Find where the given text appears and provide that cell's center as [X, Y] coordinate. 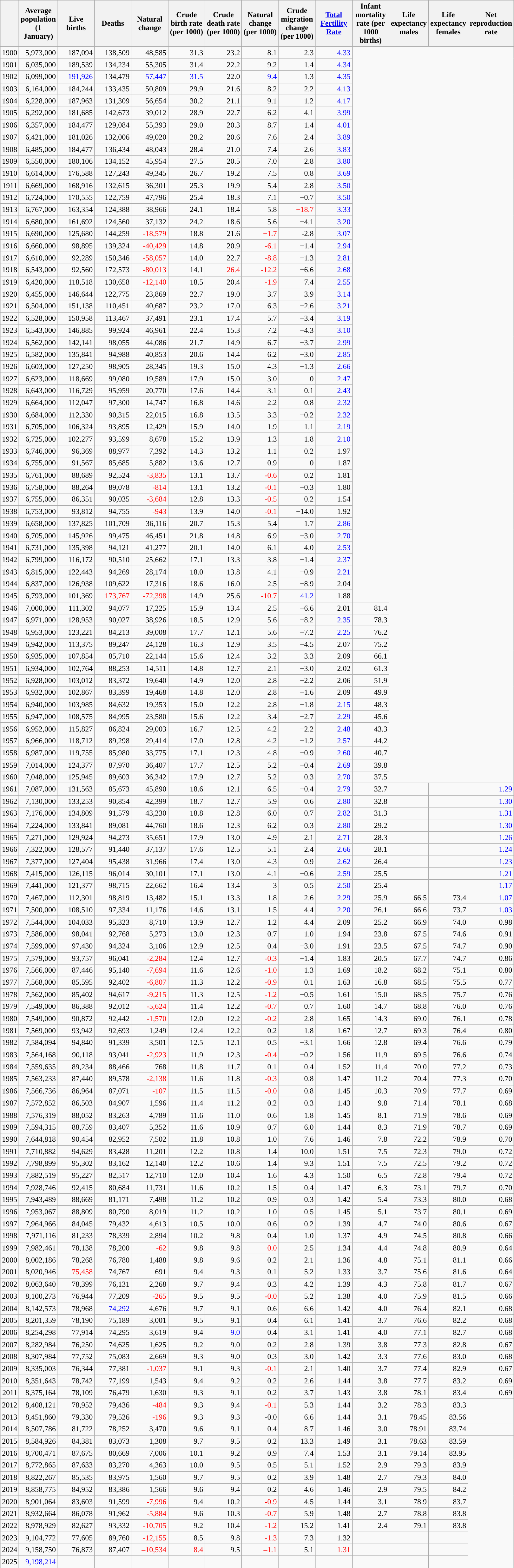
22,144 [150, 656]
2.10 [334, 439]
2015 [10, 1441]
112,047 [76, 403]
91,567 [76, 463]
75,189 [113, 1320]
4,676 [150, 1308]
6,099,000 [38, 77]
22.4 [187, 330]
2.99 [334, 342]
1947 [10, 620]
1906 [10, 125]
13.5 [223, 415]
2020 [10, 1501]
93,332 [113, 1525]
1.24 [491, 850]
8,678 [150, 439]
1925 [10, 354]
57,447 [150, 77]
−2.6 [297, 306]
−3.4 [297, 318]
2,669 [150, 1357]
99,924 [113, 330]
−3.7 [297, 342]
93,757 [76, 958]
2.06 [334, 680]
7,579,000 [38, 958]
22.2 [223, 65]
81,233 [76, 1236]
90,027 [113, 620]
83.9 [448, 1465]
2.57 [334, 741]
76,479 [113, 1393]
118,712 [76, 741]
7,982,461 [38, 1248]
77,752 [76, 1357]
6,767,000 [38, 210]
77.1 [409, 1332]
49.9 [371, 692]
Crude migration change (per 1000) [297, 23]
89,081 [113, 825]
8,307,984 [38, 1357]
75.8 [409, 1284]
40,687 [150, 306]
7,130,000 [38, 801]
38,926 [150, 620]
7,563,233 [38, 1079]
6,746,000 [38, 451]
1973 [10, 934]
90,510 [113, 560]
138,509 [113, 53]
30.2 [187, 101]
77,914 [76, 1332]
45.6 [371, 717]
67.7 [409, 958]
127,404 [76, 862]
85,402 [76, 994]
129,924 [76, 837]
1929 [10, 403]
89,078 [113, 487]
84,213 [113, 632]
1.66 [334, 1043]
-2,923 [150, 1055]
19,589 [150, 378]
7,006 [150, 1453]
1,543 [150, 1381]
2,268 [150, 1284]
81.7 [448, 1284]
88,253 [113, 668]
48,043 [150, 149]
2004 [10, 1308]
135,841 [76, 354]
41.2 [297, 596]
83.59 [448, 1441]
74,625 [113, 1345]
124,560 [113, 222]
93,942 [76, 1031]
6,934,000 [38, 668]
93,599 [113, 439]
−4.5 [297, 644]
18.4 [223, 210]
1911 [10, 186]
1957 [10, 741]
14,511 [150, 668]
48.3 [371, 705]
94,324 [113, 946]
1.87 [334, 463]
1976 [10, 970]
2011 [10, 1393]
73.4 [448, 898]
11,176 [150, 910]
7,576,319 [38, 1115]
−8.9 [297, 584]
3.5 [260, 644]
81.4 [371, 608]
1933 [10, 451]
-80,013 [150, 270]
1944 [10, 584]
1989 [10, 1127]
7,568,000 [38, 982]
86,388 [76, 1007]
6,837,000 [38, 584]
80,669 [113, 1453]
21.8 [187, 535]
1955 [10, 717]
7,971,116 [38, 1236]
1987 [10, 1103]
6,623,000 [38, 378]
136,434 [113, 149]
2016 [10, 1453]
69.4 [409, 1043]
78.6 [448, 1115]
79,436 [113, 1405]
95,140 [113, 970]
75.5 [448, 982]
1962 [10, 801]
25.5 [371, 874]
101,709 [113, 523]
116,172 [76, 560]
1982 [10, 1043]
-2.8 [297, 234]
1.37 [334, 1236]
88,264 [76, 487]
6,610,000 [38, 258]
-0.4 [260, 1055]
7,798,899 [38, 1164]
97,334 [113, 910]
142,141 [76, 342]
−7.2 [297, 632]
6,690,000 [38, 234]
6,420,000 [38, 282]
128,953 [76, 620]
13.6 [187, 463]
83,407 [113, 1127]
Crude death rate (per 1000) [223, 23]
5.3 [297, 1405]
94,629 [76, 1151]
168,916 [76, 186]
1.32 [334, 1538]
13.7 [223, 475]
3.89 [334, 137]
2003 [10, 1296]
4,363 [150, 1465]
70.0 [409, 1067]
144,259 [113, 234]
25.2 [371, 922]
69.3 [409, 1031]
92,012 [113, 1007]
7,224,000 [38, 825]
94,755 [113, 511]
127,243 [113, 173]
75.7 [448, 994]
1920 [10, 294]
90,872 [76, 1019]
−4.1 [297, 222]
2.21 [334, 572]
27.5 [187, 161]
131,309 [113, 101]
76,873 [76, 1550]
1,566 [150, 1489]
51.9 [371, 680]
2.50 [334, 886]
1907 [10, 137]
80.1 [448, 1212]
75.9 [409, 1296]
80.6 [448, 1224]
−1.2 [297, 741]
66.9 [409, 922]
8,063,640 [38, 1284]
129,084 [113, 125]
36,116 [150, 523]
1912 [10, 198]
95,227 [76, 1176]
1.26 [491, 837]
1,596 [150, 1103]
-9,215 [150, 994]
72.5 [409, 1164]
7,710,882 [38, 1151]
56,654 [150, 101]
131,563 [76, 789]
1980 [10, 1019]
1961 [10, 789]
96,041 [113, 958]
176,588 [76, 173]
37.5 [371, 777]
-5,884 [150, 1513]
74,295 [113, 1332]
82.8 [448, 1345]
7,498 [150, 1200]
6,658,000 [38, 523]
1.36 [334, 1260]
75,083 [113, 1357]
-2,284 [150, 958]
−18.7 [297, 210]
2.81 [334, 258]
87,071 [113, 1091]
2.85 [334, 354]
3.20 [334, 222]
83,162 [113, 1164]
78.8 [409, 1513]
1998 [10, 1236]
2.15 [334, 705]
7,544,000 [38, 922]
81,171 [113, 1200]
7,271,000 [38, 837]
6,603,000 [38, 366]
1979 [10, 1007]
18.2 [371, 970]
88,052 [76, 1115]
86,824 [113, 729]
4.7 [371, 1224]
145,926 [76, 535]
2009 [10, 1369]
128,577 [76, 850]
18.7 [187, 801]
1956 [10, 729]
89,603 [113, 777]
7,562,000 [38, 994]
22.0 [223, 77]
8,822,267 [38, 1477]
7,943,489 [38, 1200]
12.6 [223, 970]
2.07 [334, 644]
8,978,929 [38, 1525]
1909 [10, 161]
28.9 [187, 113]
84,907 [113, 1103]
75.6 [409, 1272]
1928 [10, 391]
691 [150, 1272]
90,315 [113, 415]
87,440 [76, 1079]
4.01 [334, 125]
1932 [10, 439]
-1,037 [150, 1369]
2014 [10, 1429]
4.33 [334, 53]
0.73 [491, 1067]
134,479 [113, 77]
1918 [10, 270]
−1.6 [297, 692]
1952 [10, 680]
125,680 [76, 234]
3,501 [150, 1043]
49,020 [150, 137]
37,491 [150, 318]
118,669 [76, 378]
1,625 [150, 1345]
32.7 [371, 789]
28,345 [150, 366]
28.3 [371, 837]
163,354 [76, 210]
23.5 [371, 946]
20.4 [223, 282]
3.99 [334, 113]
3.4 [260, 717]
44.2 [371, 741]
6,987,000 [38, 753]
70.4 [409, 1079]
61.3 [371, 668]
2.25 [334, 632]
82.2 [448, 1320]
6,793,000 [38, 596]
20.9 [223, 246]
81.1 [448, 1260]
22,662 [150, 886]
26.1 [371, 910]
2.60 [334, 753]
76,944 [76, 1296]
98,715 [113, 886]
134,809 [76, 813]
8,002,186 [38, 1260]
19.0 [223, 294]
2.01 [334, 608]
39.8 [371, 765]
1.49 [334, 1441]
85,710 [113, 656]
6,724,000 [38, 198]
97,430 [76, 946]
80.9 [448, 1248]
91,579 [113, 813]
81,722 [76, 1429]
66.5 [409, 898]
1988 [10, 1115]
-1.3 [260, 1538]
1.69 [334, 970]
134,234 [113, 65]
8,100,273 [38, 1296]
1.07 [491, 898]
22,015 [150, 415]
-3,835 [150, 475]
6,035,000 [38, 65]
80,684 [113, 1188]
112,330 [76, 415]
151,138 [76, 306]
45,954 [150, 161]
76,131 [113, 1284]
93,812 [76, 511]
1,630 [150, 1393]
6,753,000 [38, 511]
88,977 [113, 451]
-196 [150, 1417]
76.2 [371, 632]
8,019 [150, 1212]
−0.3 [297, 487]
74.5 [409, 1236]
1964 [10, 825]
88,669 [76, 1200]
1.80 [334, 487]
8,142,573 [38, 1308]
-7,996 [150, 1501]
7.3 [297, 1538]
14,747 [150, 403]
180,106 [76, 161]
Life expectancy males [409, 23]
1974 [10, 946]
78,138 [76, 1248]
99,475 [113, 535]
79.1 [409, 1525]
2.19 [334, 427]
Natural change (per 1000) [260, 23]
10.9 [223, 1127]
77.2 [448, 1067]
28.4 [187, 149]
50,809 [150, 89]
6,684,000 [38, 415]
-5,624 [150, 1007]
78.91 [409, 1429]
83.0 [448, 1357]
1.9 [260, 427]
2.48 [334, 729]
83.4 [448, 1393]
1997 [10, 1224]
1990 [10, 1139]
126,115 [76, 874]
1948 [10, 632]
1.29 [491, 789]
83,270 [113, 1465]
7,564,168 [38, 1055]
-1,570 [150, 1019]
78.63 [409, 1441]
98,905 [113, 366]
1.34 [334, 1248]
2.68 [334, 270]
83.95 [448, 1453]
40.7 [371, 753]
85,980 [113, 753]
1950 [10, 656]
25.9 [371, 898]
2.59 [334, 874]
4.13 [334, 89]
12,140 [150, 1164]
78.45 [409, 1417]
98,819 [113, 898]
76.0 [448, 1007]
9,158,750 [38, 1550]
7,377,000 [38, 862]
2022 [10, 1525]
126,938 [76, 584]
6,947,000 [38, 717]
103,012 [76, 680]
78,952 [76, 1405]
92,402 [113, 982]
44,760 [150, 825]
2.35 [334, 620]
1967 [10, 862]
1.6 [260, 1176]
1996 [10, 1212]
7,014,000 [38, 765]
133,841 [76, 825]
-6.1 [260, 246]
19.3 [187, 366]
2.55 [334, 282]
90,454 [76, 1139]
2.86 [334, 523]
1915 [10, 234]
84,045 [76, 1224]
3.33 [334, 210]
-0.5 [260, 499]
68.8 [409, 1007]
85,595 [76, 982]
8,335,003 [38, 1369]
Net reproduction rate [491, 23]
83.3 [448, 1405]
92,415 [76, 1188]
46,961 [150, 330]
21.7 [187, 342]
6,455,000 [38, 294]
6.9 [260, 535]
109,622 [113, 584]
–1.1 [260, 1550]
11,201 [150, 1151]
78,252 [113, 1429]
89,760 [113, 1538]
87,407 [113, 1550]
2001 [10, 1272]
39,012 [150, 113]
83,263 [113, 1115]
187,963 [76, 101]
79.4 [448, 1176]
125,945 [76, 777]
7,882,519 [38, 1176]
-484 [150, 1405]
6,528,000 [38, 318]
24,128 [150, 644]
26.7 [187, 173]
132,006 [113, 137]
135,398 [76, 548]
1985 [10, 1079]
1.81 [334, 475]
139,324 [113, 246]
2,894 [150, 1236]
19.2 [223, 173]
1.61 [334, 994]
45,890 [150, 789]
15.1 [187, 898]
1983 [10, 1055]
0.98 [491, 922]
4.34 [334, 65]
1.21 [491, 874]
31,966 [150, 862]
1960 [10, 777]
-943 [150, 511]
-0.2 [260, 1019]
77,381 [113, 1369]
97,300 [113, 403]
122,759 [113, 198]
16.3 [187, 644]
46,451 [150, 535]
89,578 [113, 1079]
1.94 [334, 934]
8,858,775 [38, 1489]
75,458 [76, 1272]
74.6 [448, 934]
20.3 [223, 125]
72.2 [409, 1139]
1,249 [150, 1031]
1927 [10, 378]
146,644 [76, 294]
2.04 [334, 584]
83.2 [448, 1381]
92,524 [113, 475]
7,048,000 [38, 777]
1903 [10, 89]
0.79 [491, 1043]
83,386 [113, 1489]
1.03 [491, 910]
1.88 [334, 596]
7,953,067 [38, 1212]
21.0 [223, 149]
29.0 [187, 125]
17,225 [150, 608]
90,118 [76, 1055]
7,441,000 [38, 886]
78,339 [113, 1236]
41,277 [150, 548]
-10.7 [260, 596]
76.1 [448, 1019]
1981 [10, 1031]
2.3 [297, 53]
74,292 [113, 1308]
6,421,000 [38, 137]
1963 [10, 813]
7,500,000 [38, 910]
150,958 [76, 318]
7,594,315 [38, 1127]
76,250 [76, 1345]
87,633 [76, 1465]
1969 [10, 886]
119,755 [76, 753]
6,731,000 [38, 548]
108,575 [76, 717]
73.3 [409, 1200]
74,767 [113, 1272]
6,928,000 [38, 680]
94,077 [113, 608]
7,559,635 [38, 1067]
0.0 [260, 1248]
2.37 [334, 560]
28.1 [371, 850]
3,470 [150, 1429]
82.7 [448, 1332]
1954 [10, 705]
44,086 [150, 342]
1972 [10, 922]
7.0 [260, 161]
1943 [10, 572]
28,174 [150, 572]
11.0 [223, 1115]
94,840 [76, 1043]
1966 [10, 850]
33,775 [150, 753]
82.9 [448, 1369]
19,640 [150, 680]
18.0 [187, 572]
83.7 [448, 1501]
Infant mortality rate (per 1000 births) [371, 23]
1919 [10, 282]
1958 [10, 753]
82,627 [76, 1525]
111,302 [76, 608]
88,759 [76, 1127]
1.7 [297, 523]
181,685 [76, 113]
95,959 [113, 391]
92,560 [76, 270]
83.56 [448, 1417]
1.60 [334, 1007]
1926 [10, 366]
1,560 [150, 1477]
25.6 [223, 596]
2012 [10, 1405]
3.69 [334, 173]
1.56 [334, 1055]
113,467 [113, 318]
-1.9 [260, 282]
37,137 [150, 850]
−0.5 [297, 994]
102,867 [76, 692]
-265 [150, 1296]
7,415,000 [38, 874]
137,825 [76, 523]
82,952 [113, 1139]
55,305 [150, 65]
1999 [10, 1248]
90,035 [113, 499]
-62 [150, 1248]
79.2 [448, 1164]
79.0 [448, 1151]
Total Fertility Rate [334, 23]
69.5 [409, 1055]
101,369 [76, 596]
1935 [10, 475]
1939 [10, 523]
4.5 [297, 1501]
23,869 [150, 294]
2.20 [334, 910]
13.8 [223, 572]
48,585 [150, 53]
89,234 [76, 1067]
-7,694 [150, 970]
6,228,000 [38, 101]
1.92 [334, 511]
-2,138 [150, 1079]
7,586,000 [38, 934]
80.0 [448, 1200]
2000 [10, 1260]
6,725,000 [38, 439]
80,790 [113, 1212]
1968 [10, 874]
7,964,966 [38, 1224]
3,106 [150, 946]
78,200 [113, 1248]
-3,684 [150, 499]
92,693 [113, 1031]
7,928,746 [38, 1188]
7,644,818 [38, 1139]
-72,398 [150, 596]
1945 [10, 596]
-1.0 [260, 970]
88,466 [113, 1067]
84.2 [448, 1489]
1975 [10, 958]
1.97 [334, 451]
7.1 [260, 198]
81.6 [448, 1272]
7,322,000 [38, 850]
8,507,786 [38, 1429]
47,796 [150, 198]
7,392 [150, 451]
77,605 [76, 1538]
–10,534 [150, 1550]
−14.0 [297, 511]
−2.7 [297, 717]
5,273 [150, 934]
-107 [150, 1091]
23,580 [150, 717]
86,351 [76, 499]
181,026 [76, 137]
14.7 [371, 1007]
1.23 [491, 862]
5.7 [260, 318]
20,770 [150, 391]
72.8 [409, 1176]
87,675 [76, 1453]
−4.3 [297, 330]
1.53 [334, 1453]
86,078 [76, 1513]
116,729 [76, 391]
8,700,471 [38, 1453]
1946 [10, 608]
88,689 [76, 475]
18.3 [223, 198]
1940 [10, 535]
3,619 [150, 1332]
8,201,359 [38, 1320]
8,408,121 [38, 1405]
2005 [10, 1320]
133,253 [76, 801]
79,432 [113, 1224]
79.5 [409, 1489]
8.3 [371, 1127]
2023 [10, 1538]
94,273 [113, 837]
122,775 [113, 294]
8,451,860 [38, 1417]
94,988 [113, 354]
118,518 [76, 282]
6,562,000 [38, 342]
89,298 [113, 741]
7,584,094 [38, 1043]
1901 [10, 65]
0.77 [491, 982]
8,584,926 [38, 1441]
187,094 [76, 53]
132,615 [113, 186]
7,087,000 [38, 789]
77.4 [409, 1369]
36,407 [150, 765]
1937 [10, 499]
8.2 [260, 89]
1921 [10, 306]
2.94 [334, 246]
150,346 [113, 258]
99,080 [113, 378]
102,764 [76, 668]
92,289 [76, 258]
8,375,164 [38, 1393]
1965 [10, 837]
83,399 [113, 692]
7,566,000 [38, 970]
1.83 [334, 958]
-12,140 [150, 282]
5,973,000 [38, 53]
1977 [10, 982]
1942 [10, 560]
133,435 [113, 89]
1.63 [334, 982]
-8.8 [260, 258]
7.2 [260, 330]
0.78 [491, 1019]
1.40 [334, 1369]
80.8 [448, 1236]
12,429 [150, 427]
103,985 [76, 705]
78.7 [448, 1127]
189,539 [76, 65]
−1.7 [260, 234]
84,632 [113, 705]
0.91 [491, 934]
115,827 [76, 729]
3.07 [334, 234]
4,613 [150, 1224]
1994 [10, 1188]
161,692 [76, 222]
75.2 [371, 644]
8.4 [187, 1550]
2010 [10, 1381]
40,853 [150, 354]
66.1 [371, 656]
107,854 [76, 656]
11.7 [223, 1067]
91,599 [113, 1501]
91,339 [113, 1043]
3.80 [334, 161]
6,758,000 [38, 487]
123,221 [76, 632]
94,617 [113, 994]
78,968 [76, 1308]
-58,057 [150, 258]
8,282,984 [38, 1345]
4.17 [334, 101]
1,308 [150, 1441]
2018 [10, 1477]
2019 [10, 1489]
768 [150, 1067]
19,353 [150, 705]
8,710 [150, 922]
5,352 [150, 1127]
1938 [10, 511]
170,555 [76, 198]
6,550,000 [38, 161]
2007 [10, 1345]
17,316 [150, 584]
1.38 [334, 1296]
2.69 [334, 765]
0.74 [491, 1055]
8,932,664 [38, 1513]
1904 [10, 101]
6,292,000 [38, 113]
6,942,000 [38, 644]
6,485,000 [38, 149]
93,041 [113, 1055]
8,901,064 [38, 1501]
Average population (1 January) [38, 23]
3.14 [334, 294]
23.8 [371, 934]
Life expectancy females [448, 23]
−1.8 [297, 705]
1905 [10, 113]
2017 [10, 1465]
79.14 [409, 1453]
4.6 [297, 1489]
2.71 [334, 837]
6,952,000 [38, 729]
104,033 [76, 922]
124,388 [113, 210]
1922 [10, 318]
Live births [76, 23]
6,164,000 [38, 89]
1936 [10, 487]
92,768 [113, 934]
6,932,000 [38, 692]
84,952 [76, 1489]
42,399 [150, 801]
1995 [10, 1200]
78,268 [76, 1260]
1993 [10, 1176]
16.0 [223, 584]
1.17 [491, 886]
3,001 [150, 1320]
2.62 [334, 862]
172,573 [113, 270]
29,003 [150, 729]
25.3 [187, 186]
1.54 [334, 499]
-40,429 [150, 246]
79,526 [113, 1417]
8.5 [187, 1538]
−3.1 [297, 1043]
91,962 [113, 1513]
6,799,000 [38, 560]
3.19 [334, 318]
3.21 [334, 306]
6,935,000 [38, 656]
83,073 [113, 1441]
95,302 [76, 1164]
43,230 [150, 813]
7,572,852 [38, 1103]
1916 [10, 246]
68.2 [409, 970]
7,566,736 [38, 1091]
87,970 [113, 765]
6,669,000 [38, 186]
20.1 [187, 548]
89,247 [113, 644]
4,789 [150, 1115]
102,277 [76, 439]
127,250 [76, 366]
98,895 [76, 246]
1900 [10, 53]
8,772,865 [38, 1465]
1930 [10, 415]
19,468 [150, 692]
7,467,000 [38, 898]
108,510 [76, 910]
2.02 [334, 668]
191,926 [76, 77]
25,662 [150, 560]
31.5 [187, 77]
122,443 [76, 572]
6,971,000 [38, 620]
1991 [10, 1151]
-18,579 [150, 234]
11,731 [150, 1188]
90,854 [113, 801]
1959 [10, 765]
1902 [10, 77]
21.1 [223, 101]
-12,155 [150, 1538]
31.4 [187, 65]
29.2 [371, 825]
-814 [150, 487]
36,342 [150, 777]
6,966,000 [38, 741]
84.0 [448, 1477]
121,377 [76, 886]
3.10 [334, 330]
6,815,000 [38, 572]
−8.2 [297, 620]
96,369 [76, 451]
85,673 [113, 789]
1986 [10, 1091]
88,809 [76, 1212]
1914 [10, 222]
83.74 [448, 1429]
16.4 [187, 886]
1923 [10, 330]
86,503 [76, 1103]
0.90 [491, 946]
1.33 [334, 1272]
1934 [10, 463]
24.1 [187, 210]
9,198,214 [38, 1562]
7,599,000 [38, 946]
72.3 [409, 1151]
124,377 [76, 765]
84,995 [113, 717]
Deaths [113, 23]
6,504,000 [38, 306]
95,438 [113, 862]
1941 [10, 548]
69.0 [409, 1019]
106,324 [76, 427]
76,344 [76, 1369]
98,041 [76, 934]
87,446 [76, 970]
39,008 [150, 632]
78,742 [76, 1381]
14.1 [187, 270]
93,895 [113, 427]
84,381 [76, 1441]
82,517 [113, 1176]
55,393 [150, 125]
1992 [10, 1164]
98,055 [113, 342]
1908 [10, 149]
43.3 [371, 729]
6,761,000 [38, 475]
112,301 [76, 898]
70.9 [409, 1091]
3 [260, 886]
79.7 [448, 1188]
184,244 [76, 89]
6,582,000 [38, 354]
2002 [10, 1284]
78,190 [76, 1320]
2.43 [334, 391]
1913 [10, 210]
173,767 [113, 596]
-12.2 [260, 270]
1917 [10, 258]
77.6 [409, 1357]
29,414 [150, 741]
2.79 [334, 789]
10.1 [187, 1453]
8,020,946 [38, 1272]
134,152 [113, 161]
1931 [10, 427]
8,351,643 [38, 1381]
6,643,000 [38, 391]
2.82 [334, 813]
6.7 [260, 342]
38,966 [150, 210]
1953 [10, 692]
83,428 [113, 1151]
29.9 [187, 89]
85,685 [113, 463]
66.6 [409, 910]
-6,807 [150, 982]
71.4 [409, 1103]
77,209 [113, 1296]
1970 [10, 898]
Natural change [150, 23]
146,885 [76, 330]
6,940,000 [38, 705]
2.53 [334, 548]
5.8 [260, 210]
94,269 [113, 572]
37,132 [150, 222]
20.7 [187, 523]
2025 [10, 1562]
5,882 [150, 463]
94,121 [113, 548]
4.35 [334, 77]
36,301 [150, 186]
78,109 [76, 1393]
77,199 [113, 1381]
23.1 [187, 318]
16.7 [187, 729]
1984 [10, 1067]
1951 [10, 668]
−0.6 [297, 874]
1,488 [150, 1260]
1.67 [334, 1031]
96,014 [113, 874]
7,502 [150, 1139]
82.1 [448, 1308]
49,345 [150, 173]
6,357,000 [38, 125]
76,780 [113, 1260]
24.2 [187, 222]
8,254,298 [38, 1332]
142,673 [113, 113]
-10,705 [150, 1525]
32.8 [371, 801]
9,104,772 [38, 1538]
1.50 [334, 1176]
19.9 [223, 186]
110,451 [113, 306]
6,953,000 [38, 632]
7.8 [371, 1139]
1.65 [334, 1019]
2024 [10, 1550]
83,603 [76, 1501]
10.5 [187, 1224]
12,710 [150, 1176]
35,651 [150, 837]
2021 [10, 1513]
−3.3 [297, 656]
74.8 [409, 1248]
1971 [10, 910]
79,330 [76, 1417]
28.2 [187, 137]
13,482 [150, 898]
113,375 [76, 644]
6,664,000 [38, 403]
0.86 [491, 958]
2008 [10, 1357]
73.1 [409, 1188]
83,975 [113, 1477]
83,372 [113, 680]
2006 [10, 1332]
30,101 [150, 874]
7,176,000 [38, 813]
7,000,000 [38, 608]
1910 [10, 173]
6,614,000 [38, 173]
6,680,000 [38, 222]
Crude birth rate (per 1000) [187, 23]
78,399 [76, 1284]
3.83 [334, 149]
1.91 [334, 946]
2013 [10, 1417]
-0.6 [260, 475]
91,440 [113, 850]
95,323 [113, 922]
6,660,000 [38, 246]
10.6 [223, 1164]
2.47 [334, 378]
1949 [10, 644]
1924 [10, 342]
130,658 [113, 282]
1978 [10, 994]
86,964 [76, 1091]
−0.7 [297, 198]
92,442 [113, 1019]
85,535 [76, 1477]
81.5 [448, 1296]
7,569,000 [38, 1031]
